Provide the [X, Y] coordinate of the cell's center where the given text is located.  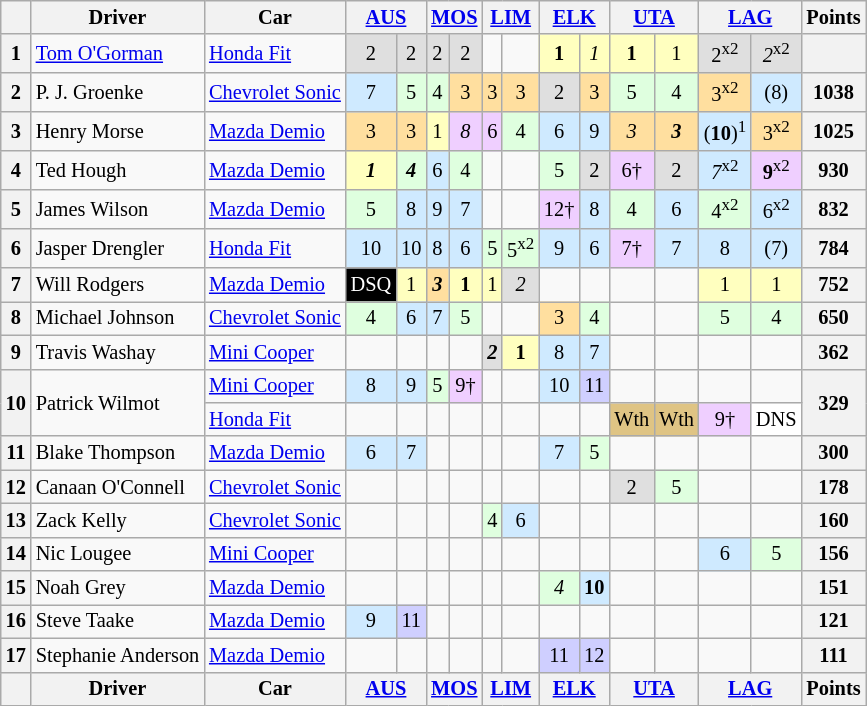
6† [632, 170]
DSQ [371, 285]
151 [833, 588]
Canaan O'Connell [118, 487]
832 [833, 210]
362 [833, 352]
930 [833, 170]
7x2 [725, 170]
Zack Kelly [118, 520]
156 [833, 554]
Patrick Wilmot [118, 402]
784 [833, 248]
Steve Taake [118, 621]
7† [632, 248]
650 [833, 318]
(10)1 [725, 132]
Tom O'Gorman [118, 54]
17 [16, 655]
P. J. Groenke [118, 92]
16 [16, 621]
(8) [776, 92]
4x2 [725, 210]
DNS [776, 419]
300 [833, 453]
6x2 [776, 210]
Blake Thompson [118, 453]
121 [833, 621]
752 [833, 285]
Michael Johnson [118, 318]
Stephanie Anderson [118, 655]
160 [833, 520]
15 [16, 588]
Henry Morse [118, 132]
178 [833, 487]
James Wilson [118, 210]
Will Rodgers [118, 285]
Travis Washay [118, 352]
13 [16, 520]
1025 [833, 132]
329 [833, 402]
1038 [833, 92]
Ted Hough [118, 170]
(7) [776, 248]
9x2 [776, 170]
12† [559, 210]
Jasper Drengler [118, 248]
111 [833, 655]
Noah Grey [118, 588]
Nic Lougee [118, 554]
14 [16, 554]
5x2 [520, 248]
